For the text-containing cell, return its midpoint in (X, Y) coordinate format. 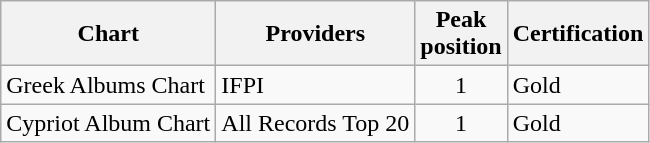
Providers (316, 34)
Chart (108, 34)
Peakposition (461, 34)
Certification (578, 34)
IFPI (316, 85)
Greek Albums Chart (108, 85)
All Records Top 20 (316, 123)
Cypriot Album Chart (108, 123)
